Identify which cell holds the provided text, then report its [X, Y] central coordinate. 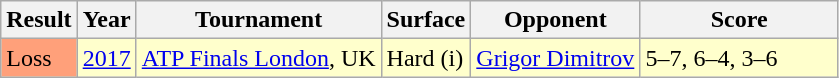
Year [106, 20]
Opponent [556, 20]
5–7, 6–4, 3–6 [740, 58]
ATP Finals London, UK [258, 58]
2017 [106, 58]
Tournament [258, 20]
Loss [39, 58]
Hard (i) [426, 58]
Result [39, 20]
Surface [426, 20]
Score [740, 20]
Grigor Dimitrov [556, 58]
